Pinpoint the cell where the given text exists, returning its (X, Y) midpoint coordinate. 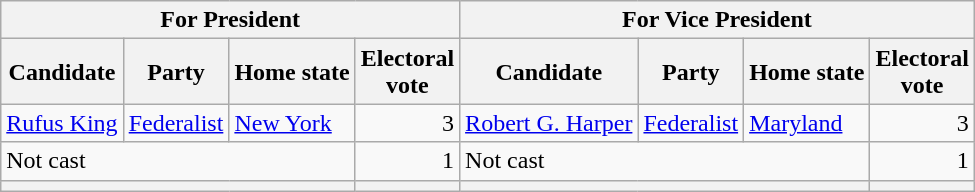
Maryland (807, 123)
New York (292, 123)
For Vice President (718, 20)
For President (230, 20)
Robert G. Harper (549, 123)
Rufus King (62, 123)
